Identify which cell holds the provided text, then report its (X, Y) central coordinate. 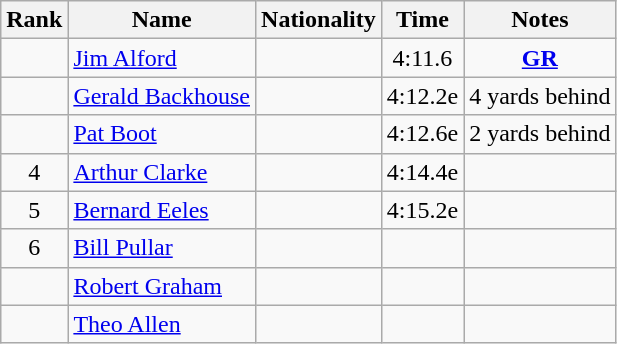
4:11.6 (422, 58)
Rank (34, 20)
Bill Pullar (162, 248)
Jim Alford (162, 58)
Theo Allen (162, 324)
4 yards behind (540, 96)
4:15.2e (422, 210)
Bernard Eeles (162, 210)
6 (34, 248)
4:12.6e (422, 134)
Nationality (319, 20)
5 (34, 210)
4 (34, 172)
Time (422, 20)
4:12.2e (422, 96)
GR (540, 58)
Name (162, 20)
4:14.4e (422, 172)
Notes (540, 20)
Robert Graham (162, 286)
Gerald Backhouse (162, 96)
Arthur Clarke (162, 172)
Pat Boot (162, 134)
2 yards behind (540, 134)
